Search for the cell housing the specified text and yield its [X, Y] center coordinate. 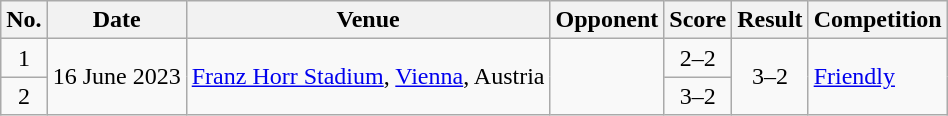
Date [116, 20]
Venue [368, 20]
Opponent [607, 20]
Competition [878, 20]
Result [770, 20]
No. [24, 20]
Score [698, 20]
Franz Horr Stadium, Vienna, Austria [368, 77]
2–2 [698, 58]
2 [24, 96]
Friendly [878, 77]
1 [24, 58]
16 June 2023 [116, 77]
